For the text-containing cell, return its midpoint in (x, y) coordinate format. 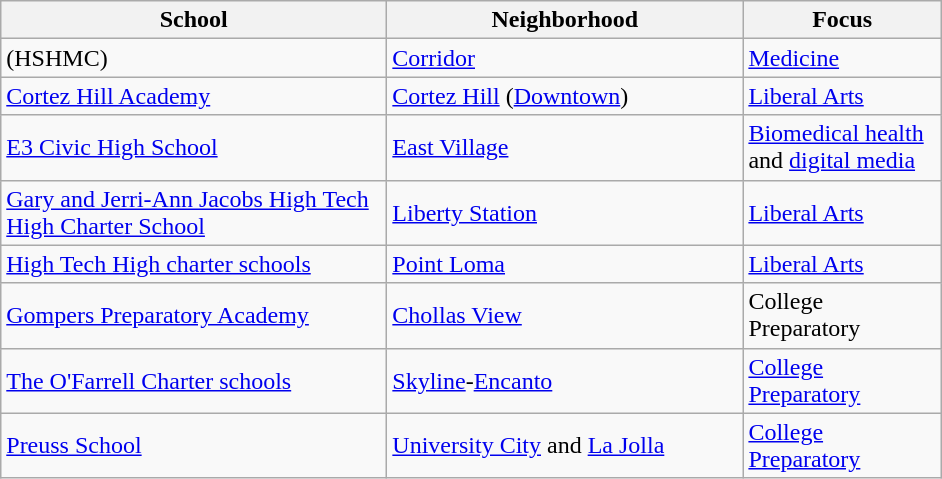
Point Loma (565, 264)
The O'Farrell Charter schools (194, 380)
Corridor (565, 58)
Skyline-Encanto (565, 380)
Chollas View (565, 316)
(HSHMC) (194, 58)
Cortez Hill Academy (194, 96)
Biomedical health and digital media (842, 148)
Cortez Hill (Downtown) (565, 96)
Liberty Station (565, 212)
Neighborhood (565, 20)
East Village (565, 148)
Gary and Jerri-Ann Jacobs High Tech High Charter School (194, 212)
School (194, 20)
Medicine (842, 58)
University City and La Jolla (565, 446)
Preuss School (194, 446)
Focus (842, 20)
High Tech High charter schools (194, 264)
Gompers Preparatory Academy (194, 316)
E3 Civic High School (194, 148)
